Scan for the cell matching the given text and deliver its [x, y] coordinate at center. 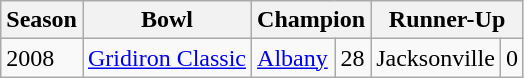
Albany [294, 58]
28 [353, 58]
Champion [312, 20]
Jacksonville [436, 58]
Bowl [166, 20]
Runner-Up [448, 20]
Season [42, 20]
Gridiron Classic [166, 58]
0 [512, 58]
2008 [42, 58]
